Scan for the cell matching the given text and deliver its (x, y) coordinate at center. 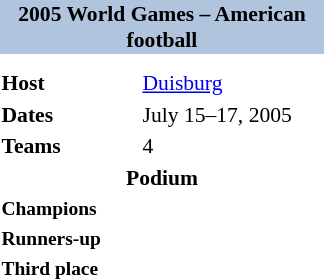
Podium (162, 178)
Duisburg (232, 83)
Runners-up (69, 238)
4 (232, 146)
Champions (69, 208)
Teams (69, 146)
July 15–17, 2005 (232, 114)
2005 World Games – American football (162, 27)
Host (69, 83)
Dates (69, 114)
